Return the (X, Y) coordinate for the center point of the cell that contains the specified text.  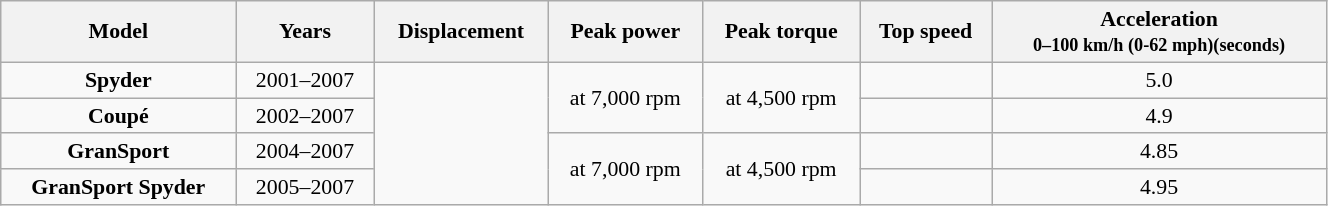
2002–2007 (305, 115)
Model (118, 30)
4.85 (1160, 151)
Spyder (118, 80)
Displacement (461, 30)
2001–2007 (305, 80)
4.95 (1160, 187)
Coupé (118, 115)
Peak torque (782, 30)
Years (305, 30)
Acceleration 0–100 km/h (0-62 mph)(seconds) (1160, 30)
Peak power (626, 30)
4.9 (1160, 115)
Top speed (926, 30)
GranSport Spyder (118, 187)
GranSport (118, 151)
2005–2007 (305, 187)
5.0 (1160, 80)
2004–2007 (305, 151)
